Pinpoint the cell where the given text exists, returning its [X, Y] midpoint coordinate. 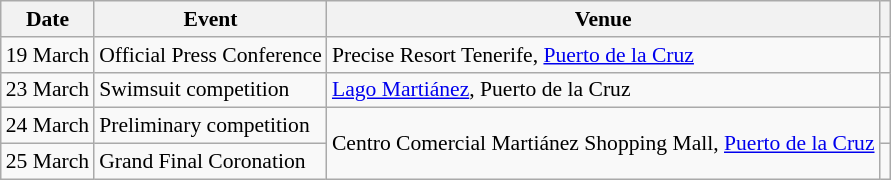
Date [48, 19]
Grand Final Coronation [210, 162]
Official Press Conference [210, 55]
Centro Comercial Martiánez Shopping Mall, Puerto de la Cruz [604, 144]
24 March [48, 126]
25 March [48, 162]
23 March [48, 90]
Venue [604, 19]
Event [210, 19]
Lago Martiánez, Puerto de la Cruz [604, 90]
Precise Resort Tenerife, Puerto de la Cruz [604, 55]
Preliminary competition [210, 126]
19 March [48, 55]
Swimsuit competition [210, 90]
